Output the [X, Y] coordinate of the center of the cell containing the given text.  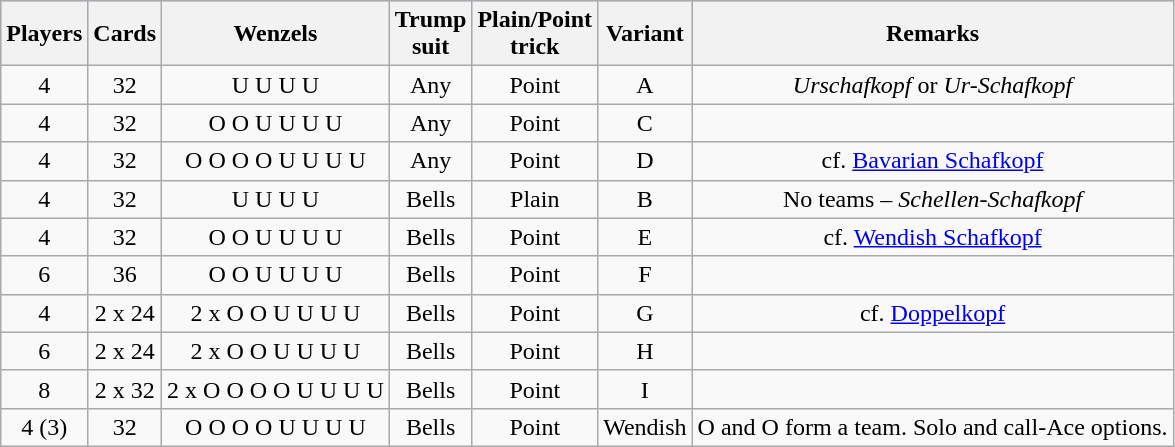
2 x O O O O U U U U [276, 389]
B [645, 199]
E [645, 237]
O and O form a team. Solo and call-Ace options. [932, 427]
Remarks [932, 34]
36 [125, 275]
cf. Wendish Schafkopf [932, 237]
No teams – Schellen-Schafkopf [932, 199]
8 [44, 389]
F [645, 275]
D [645, 161]
Cards [125, 34]
A [645, 85]
Plain [535, 199]
Plain/Pointtrick [535, 34]
Urschafkopf or Ur-Schafkopf [932, 85]
I [645, 389]
4 (3) [44, 427]
Wenzels [276, 34]
H [645, 351]
cf. Doppelkopf [932, 313]
Players [44, 34]
cf. Bavarian Schafkopf [932, 161]
2 x 32 [125, 389]
Wendish [645, 427]
C [645, 123]
G [645, 313]
Variant [645, 34]
Trumpsuit [430, 34]
